For the text-containing cell, return its midpoint in [X, Y] coordinate format. 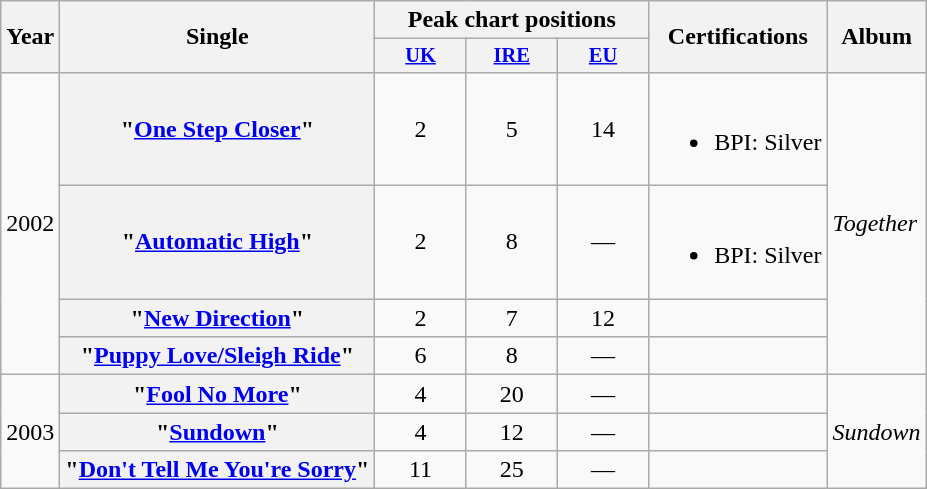
"Sundown" [218, 432]
EU [602, 56]
"One Step Closer" [218, 128]
25 [512, 470]
"Automatic High" [218, 242]
7 [512, 318]
2002 [30, 223]
Peak chart positions [512, 20]
"Don't Tell Me You're Sorry" [218, 470]
Certifications [738, 37]
11 [420, 470]
IRE [512, 56]
6 [420, 356]
"New Direction" [218, 318]
"Puppy Love/Sleigh Ride" [218, 356]
"Fool No More" [218, 394]
Single [218, 37]
20 [512, 394]
Together [876, 223]
5 [512, 128]
14 [602, 128]
UK [420, 56]
Year [30, 37]
2003 [30, 432]
Sundown [876, 432]
Album [876, 37]
